Determine the [x, y] coordinate at the center of the cell enclosing the given text.  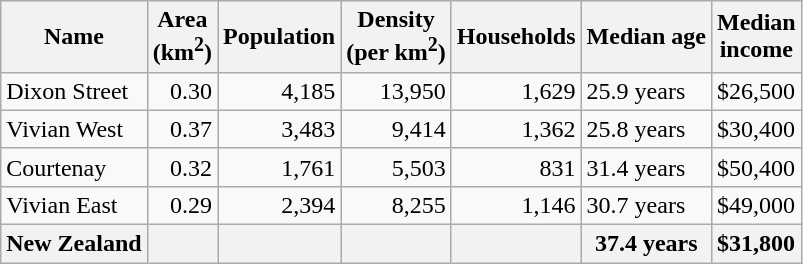
New Zealand [74, 244]
$50,400 [756, 167]
831 [516, 167]
1,146 [516, 205]
3,483 [280, 129]
Households [516, 37]
1,629 [516, 91]
Population [280, 37]
25.9 years [646, 91]
Name [74, 37]
Vivian East [74, 205]
Courtenay [74, 167]
4,185 [280, 91]
Vivian West [74, 129]
9,414 [396, 129]
Median age [646, 37]
0.32 [182, 167]
37.4 years [646, 244]
1,362 [516, 129]
31.4 years [646, 167]
Density(per km2) [396, 37]
$49,000 [756, 205]
13,950 [396, 91]
1,761 [280, 167]
Area(km2) [182, 37]
$26,500 [756, 91]
0.29 [182, 205]
30.7 years [646, 205]
8,255 [396, 205]
25.8 years [646, 129]
$30,400 [756, 129]
0.30 [182, 91]
2,394 [280, 205]
$31,800 [756, 244]
Medianincome [756, 37]
5,503 [396, 167]
0.37 [182, 129]
Dixon Street [74, 91]
